Pinpoint the cell where the given text exists, returning its [x, y] midpoint coordinate. 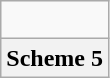
Scheme 5 [55, 58]
